Output the (X, Y) coordinate of the center of the cell containing the given text.  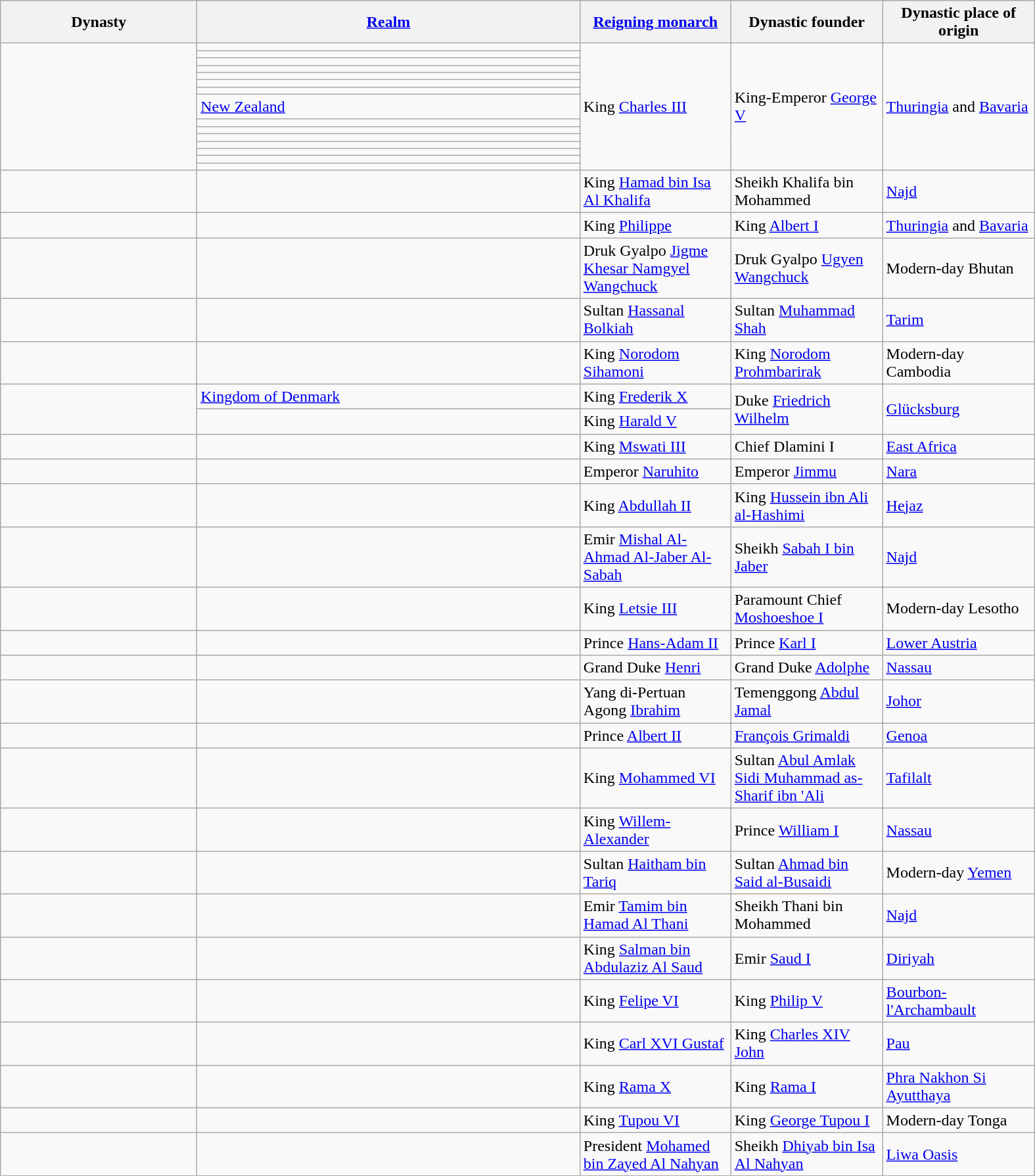
King Harald V (655, 421)
Grand Duke Henri (655, 668)
King Hamad bin Isa Al Khalifa (655, 192)
Phra Nakhon Si Ayutthaya (958, 1086)
Nara (958, 471)
Sultan Abul Amlak Sidi Muhammad as-Sharif ibn 'Ali (807, 778)
Reigning monarch (655, 22)
Pau (958, 1044)
Emperor Naruhito (655, 471)
Glücksburg (958, 409)
Emir Tamim bin Hamad Al Thani (655, 915)
Realm (389, 22)
Bourbon-l'Archambault (958, 1000)
Kingdom of Denmark (389, 396)
President Mohamed bin Zayed Al Nahyan (655, 1154)
King Willem-Alexander (655, 830)
Druk Gyalpo Jigme Khesar Namgyel Wangchuck (655, 268)
Tafilalt (958, 778)
King Letsie III (655, 609)
King Charles III (655, 106)
Grand Duke Adolphe (807, 668)
Liwa Oasis (958, 1154)
King Felipe VI (655, 1000)
Temenggong Abdul Jamal (807, 702)
Hejaz (958, 505)
Prince William I (807, 830)
François Grimaldi (807, 736)
Sheikh Dhiyab bin Isa Al Nahyan (807, 1154)
King Charles XIV John (807, 1044)
New Zealand (389, 106)
King Frederik X (655, 396)
Sultan Hassanal Bolkiah (655, 319)
King Carl XVI Gustaf (655, 1044)
Dynasty (99, 22)
Modern-day Bhutan (958, 268)
King Philip V (807, 1000)
King Hussein ibn Ali al-Hashimi (807, 505)
East Africa (958, 446)
Modern-day Tonga (958, 1120)
King Norodom Prohmbarirak (807, 363)
Emir Saud I (807, 958)
King Mohammed VI (655, 778)
Johor (958, 702)
Tarim (958, 319)
Yang di-Pertuan Agong Ibrahim (655, 702)
Sheikh Khalifa bin Mohammed (807, 192)
Modern-day Cambodia (958, 363)
Prince Hans-Adam II (655, 642)
King Albert I (807, 225)
Sultan Haitham bin Tariq (655, 873)
Genoa (958, 736)
King-Emperor George V (807, 106)
Sultan Muhammad Shah (807, 319)
King Tupou VI (655, 1120)
Sheikh Thani bin Mohammed (807, 915)
Chief Dlamini I (807, 446)
Emperor Jimmu (807, 471)
Prince Albert II (655, 736)
King Mswati III (655, 446)
King Norodom Sihamoni (655, 363)
Modern-day Yemen (958, 873)
King Rama X (655, 1086)
Dynastic place of origin (958, 22)
Prince Karl I (807, 642)
King George Tupou I (807, 1120)
King Abdullah II (655, 505)
Modern-day Lesotho (958, 609)
King Salman bin Abdulaziz Al Saud (655, 958)
Dynastic founder (807, 22)
Sheikh Sabah I bin Jaber (807, 557)
Diriyah (958, 958)
Paramount Chief Moshoeshoe I (807, 609)
King Philippe (655, 225)
King Rama I (807, 1086)
Lower Austria (958, 642)
Duke Friedrich Wilhelm (807, 409)
Sultan Ahmad bin Said al-Busaidi (807, 873)
Emir Mishal Al-Ahmad Al-Jaber Al-Sabah (655, 557)
Druk Gyalpo Ugyen Wangchuck (807, 268)
